For the text-containing cell, return its midpoint in (x, y) coordinate format. 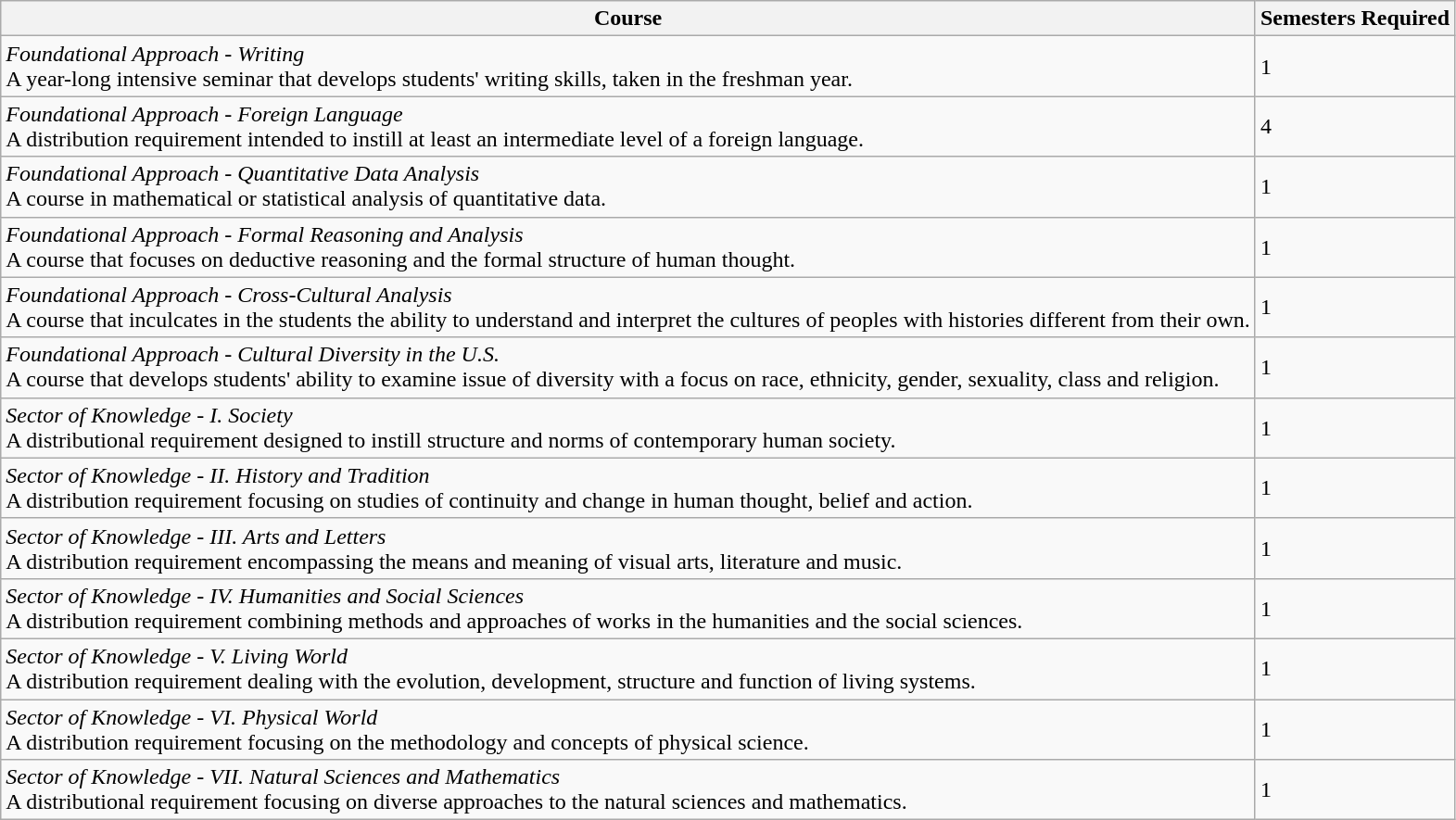
Foundational Approach - WritingA year-long intensive seminar that develops students' writing skills, taken in the freshman year. (628, 67)
Course (628, 19)
4 (1355, 126)
Semesters Required (1355, 19)
Sector of Knowledge - I. SocietyA distributional requirement designed to instill structure and norms of contemporary human society. (628, 428)
Foundational Approach - Quantitative Data AnalysisA course in mathematical or statistical analysis of quantitative data. (628, 187)
Sector of Knowledge - V. Living WorldA distribution requirement dealing with the evolution, development, structure and function of living systems. (628, 669)
Foundational Approach - Formal Reasoning and AnalysisA course that focuses on deductive reasoning and the formal structure of human thought. (628, 246)
Sector of Knowledge - III. Arts and LettersA distribution requirement encompassing the means and meaning of visual arts, literature and music. (628, 549)
Foundational Approach - Foreign LanguageA distribution requirement intended to instill at least an intermediate level of a foreign language. (628, 126)
Sector of Knowledge - VI. Physical WorldA distribution requirement focusing on the methodology and concepts of physical science. (628, 728)
